Detect which cell encompasses the target text, then output its [X, Y] center coordinate. 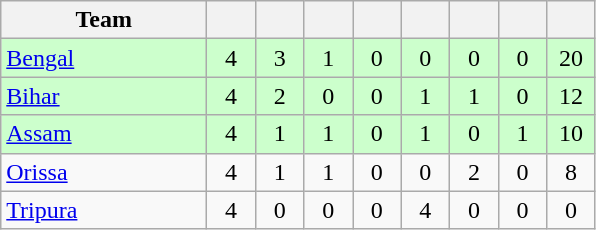
20 [572, 58]
Assam [104, 134]
Tripura [104, 210]
Bihar [104, 96]
10 [572, 134]
8 [572, 172]
3 [280, 58]
Bengal [104, 58]
Orissa [104, 172]
Team [104, 20]
12 [572, 96]
